Provide the (X, Y) coordinate of the cell's center where the given text is located.  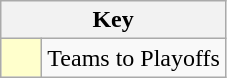
Key (114, 20)
Teams to Playoffs (134, 58)
